Detect which cell encompasses the target text, then output its [x, y] center coordinate. 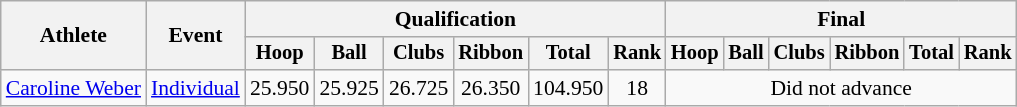
Did not advance [841, 88]
18 [637, 88]
26.350 [490, 88]
Caroline Weber [74, 88]
Athlete [74, 36]
25.950 [280, 88]
104.950 [568, 88]
Qualification [456, 19]
Individual [196, 88]
26.725 [418, 88]
25.925 [348, 88]
Event [196, 36]
Final [841, 19]
